Identify which cell holds the provided text, then report its [X, Y] central coordinate. 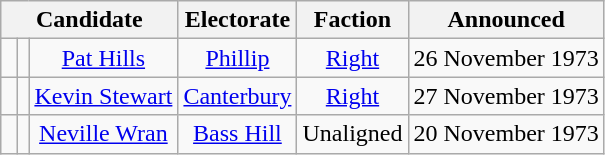
20 November 1973 [506, 134]
Electorate [238, 20]
Phillip [238, 58]
Kevin Stewart [104, 96]
Pat Hills [104, 58]
Unaligned [352, 134]
Faction [352, 20]
Announced [506, 20]
26 November 1973 [506, 58]
Candidate [90, 20]
Bass Hill [238, 134]
27 November 1973 [506, 96]
Neville Wran [104, 134]
Canterbury [238, 96]
